Locate the cell with the specified text and output its [x, y] center coordinate. 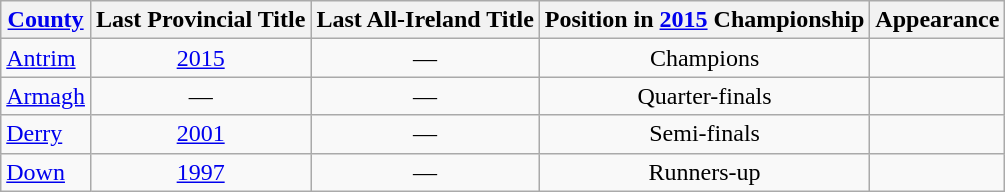
Last Provincial Title [200, 20]
Down [46, 172]
Antrim [46, 58]
Derry [46, 134]
Runners-up [704, 172]
1997 [200, 172]
County [46, 20]
Semi-finals [704, 134]
Armagh [46, 96]
Quarter-finals [704, 96]
Appearance [938, 20]
2015 [200, 58]
Last All-Ireland Title [425, 20]
Position in 2015 Championship [704, 20]
Champions [704, 58]
2001 [200, 134]
